Determine the (X, Y) coordinate at the center of the cell enclosing the given text.  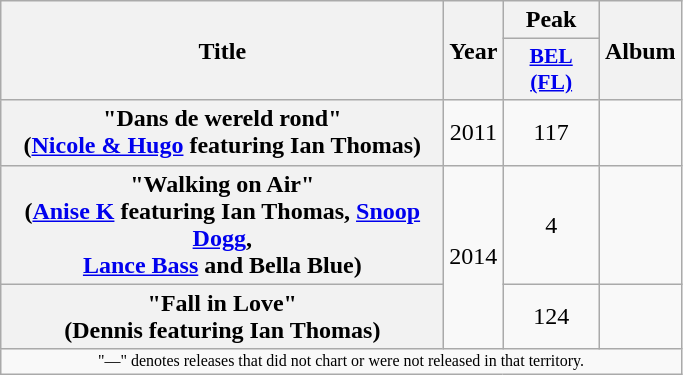
117 (552, 132)
2014 (474, 257)
2011 (474, 132)
"—" denotes releases that did not chart or were not released in that territory. (341, 361)
4 (552, 224)
Year (474, 50)
124 (552, 316)
"Dans de wereld rond"(Nicole & Hugo featuring Ian Thomas) (222, 132)
Album (640, 50)
"Walking on Air"(Anise K featuring Ian Thomas, Snoop Dogg,Lance Bass and Bella Blue) (222, 224)
BEL(FL) (552, 70)
Peak (552, 20)
"Fall in Love"(Dennis featuring Ian Thomas) (222, 316)
Title (222, 50)
